For the text-containing cell, return its midpoint in [X, Y] coordinate format. 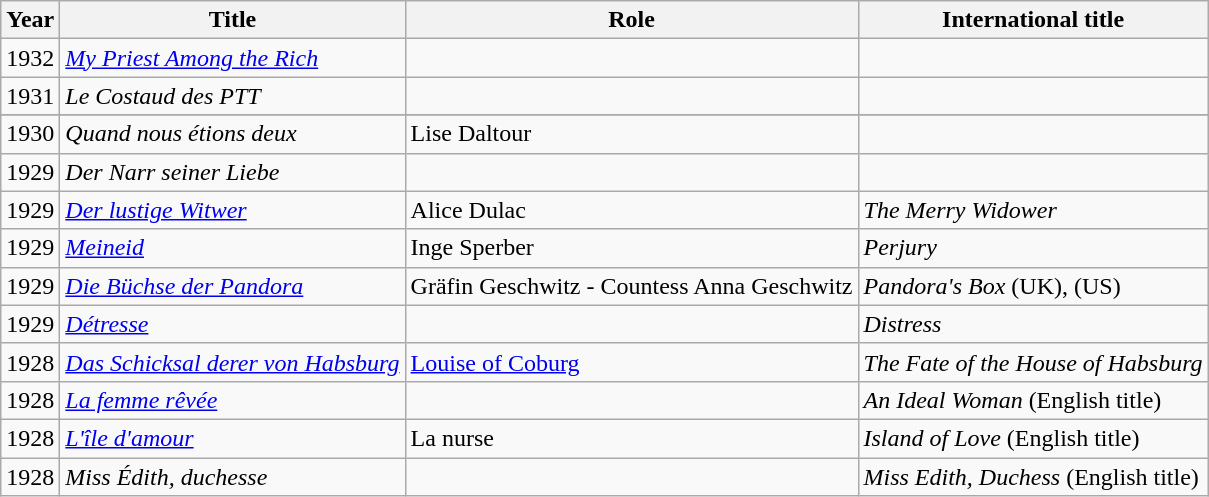
Die Büchse der Pandora [232, 286]
L'île d'amour [232, 438]
Pandora's Box (UK), (US) [1033, 286]
Quand nous étions deux [232, 134]
Alice Dulac [632, 210]
La femme rêvée [232, 400]
1931 [30, 96]
The Fate of the House of Habsburg [1033, 362]
Lise Daltour [632, 134]
Miss Edith, Duchess (English title) [1033, 477]
La nurse [632, 438]
Louise of Coburg [632, 362]
Distress [1033, 324]
Year [30, 20]
Title [232, 20]
Das Schicksal derer von Habsburg [232, 362]
Der Narr seiner Liebe [232, 172]
Détresse [232, 324]
Inge Sperber [632, 248]
Perjury [1033, 248]
Le Costaud des PTT [232, 96]
1932 [30, 58]
Der lustige Witwer [232, 210]
1930 [30, 134]
The Merry Widower [1033, 210]
My Priest Among the Rich [232, 58]
Island of Love (English title) [1033, 438]
An Ideal Woman (English title) [1033, 400]
Gräfin Geschwitz - Countess Anna Geschwitz [632, 286]
Meineid [232, 248]
Miss Édith, duchesse [232, 477]
Role [632, 20]
International title [1033, 20]
